Provide the (x, y) coordinate of the cell's center where the given text is located.  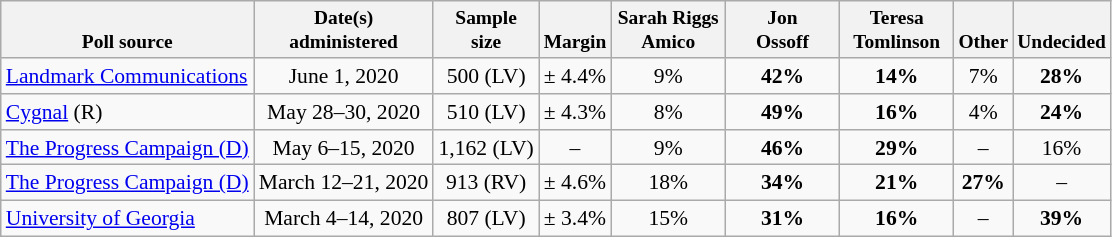
1,162 (LV) (486, 148)
28% (1062, 76)
46% (782, 148)
University of Georgia (128, 219)
510 (LV) (486, 112)
15% (668, 219)
May 28–30, 2020 (344, 112)
42% (782, 76)
807 (LV) (486, 219)
± 3.4% (575, 219)
Date(s)administered (344, 30)
913 (RV) (486, 183)
34% (782, 183)
Margin (575, 30)
Poll source (128, 30)
Landmark Communications (128, 76)
Samplesize (486, 30)
JonOssoff (782, 30)
± 4.6% (575, 183)
TeresaTomlinson (897, 30)
21% (897, 183)
Other (984, 30)
March 12–21, 2020 (344, 183)
8% (668, 112)
± 4.4% (575, 76)
7% (984, 76)
31% (782, 219)
May 6–15, 2020 (344, 148)
29% (897, 148)
14% (897, 76)
March 4–14, 2020 (344, 219)
June 1, 2020 (344, 76)
49% (782, 112)
24% (1062, 112)
500 (LV) (486, 76)
4% (984, 112)
Sarah RiggsAmico (668, 30)
Cygnal (R) (128, 112)
± 4.3% (575, 112)
39% (1062, 219)
Undecided (1062, 30)
18% (668, 183)
27% (984, 183)
